Capture the cell that displays the provided text and extract its [X, Y] central coordinate. 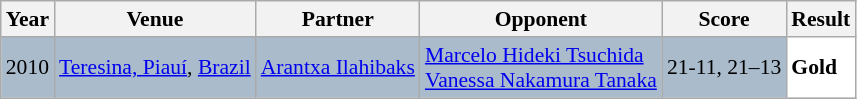
Arantxa Ilahibaks [338, 68]
Opponent [541, 19]
Result [820, 19]
21-11, 21–13 [724, 68]
2010 [28, 68]
Partner [338, 19]
Gold [820, 68]
Venue [155, 19]
Teresina, Piauí, Brazil [155, 68]
Year [28, 19]
Marcelo Hideki Tsuchida Vanessa Nakamura Tanaka [541, 68]
Score [724, 19]
